Locate the cell with the specified text and output its (X, Y) center coordinate. 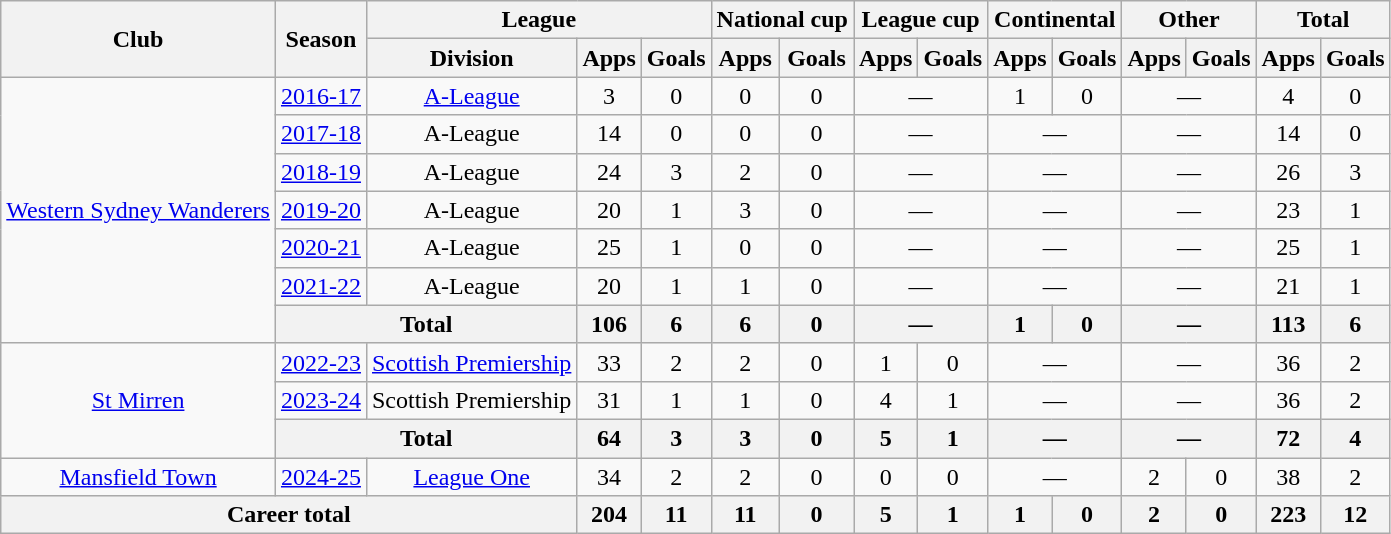
2020-21 (320, 248)
33 (609, 362)
2019-20 (320, 210)
34 (609, 477)
Western Sydney Wanderers (138, 210)
Season (320, 39)
League One (471, 477)
League cup (921, 20)
Continental (1055, 20)
Club (138, 39)
St Mirren (138, 400)
2018-19 (320, 172)
2023-24 (320, 400)
2016-17 (320, 96)
12 (1355, 515)
204 (609, 515)
Other (1189, 20)
23 (1288, 210)
2024-25 (320, 477)
72 (1288, 438)
38 (1288, 477)
64 (609, 438)
2022-23 (320, 362)
2021-22 (320, 286)
106 (609, 324)
Mansfield Town (138, 477)
Division (471, 58)
National cup (782, 20)
113 (1288, 324)
League (538, 20)
Career total (289, 515)
21 (1288, 286)
24 (609, 172)
223 (1288, 515)
31 (609, 400)
2017-18 (320, 134)
26 (1288, 172)
